Locate the cell with the specified text and output its (X, Y) center coordinate. 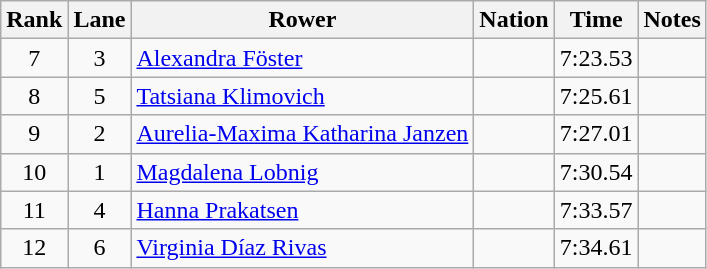
7:25.61 (596, 96)
2 (100, 134)
7 (34, 58)
Magdalena Lobnig (302, 172)
12 (34, 248)
7:34.61 (596, 248)
Hanna Prakatsen (302, 210)
1 (100, 172)
8 (34, 96)
Notes (672, 20)
Time (596, 20)
Rank (34, 20)
3 (100, 58)
11 (34, 210)
10 (34, 172)
7:27.01 (596, 134)
Tatsiana Klimovich (302, 96)
7:23.53 (596, 58)
Virginia Díaz Rivas (302, 248)
Alexandra Föster (302, 58)
Nation (514, 20)
4 (100, 210)
5 (100, 96)
9 (34, 134)
Lane (100, 20)
7:33.57 (596, 210)
Aurelia-Maxima Katharina Janzen (302, 134)
6 (100, 248)
Rower (302, 20)
7:30.54 (596, 172)
